Provide the [x, y] coordinate of the cell's center where the given text is located.  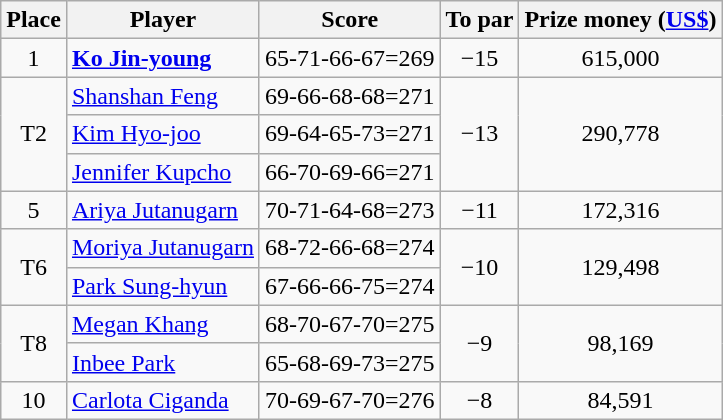
−9 [480, 343]
1 [34, 58]
Inbee Park [162, 362]
Ko Jin-young [162, 58]
T8 [34, 343]
70-71-64-68=273 [350, 210]
68-70-67-70=275 [350, 324]
T2 [34, 134]
Shanshan Feng [162, 96]
Kim Hyo-joo [162, 134]
Prize money (US$) [620, 20]
65-71-66-67=269 [350, 58]
65-68-69-73=275 [350, 362]
Place [34, 20]
To par [480, 20]
T6 [34, 267]
Ariya Jutanugarn [162, 210]
Megan Khang [162, 324]
Jennifer Kupcho [162, 172]
−11 [480, 210]
615,000 [620, 58]
Score [350, 20]
70-69-67-70=276 [350, 400]
−10 [480, 267]
84,591 [620, 400]
−13 [480, 134]
5 [34, 210]
69-64-65-73=271 [350, 134]
−8 [480, 400]
129,498 [620, 267]
290,778 [620, 134]
68-72-66-68=274 [350, 248]
10 [34, 400]
172,316 [620, 210]
Player [162, 20]
Moriya Jutanugarn [162, 248]
−15 [480, 58]
67-66-66-75=274 [350, 286]
Park Sung-hyun [162, 286]
69-66-68-68=271 [350, 96]
66-70-69-66=271 [350, 172]
98,169 [620, 343]
Carlota Ciganda [162, 400]
